Pinpoint the cell where the given text exists, returning its [x, y] midpoint coordinate. 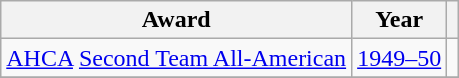
1949–50 [400, 58]
Year [400, 20]
AHCA Second Team All-American [176, 58]
Award [176, 20]
